Output the [x, y] coordinate of the center of the cell containing the given text.  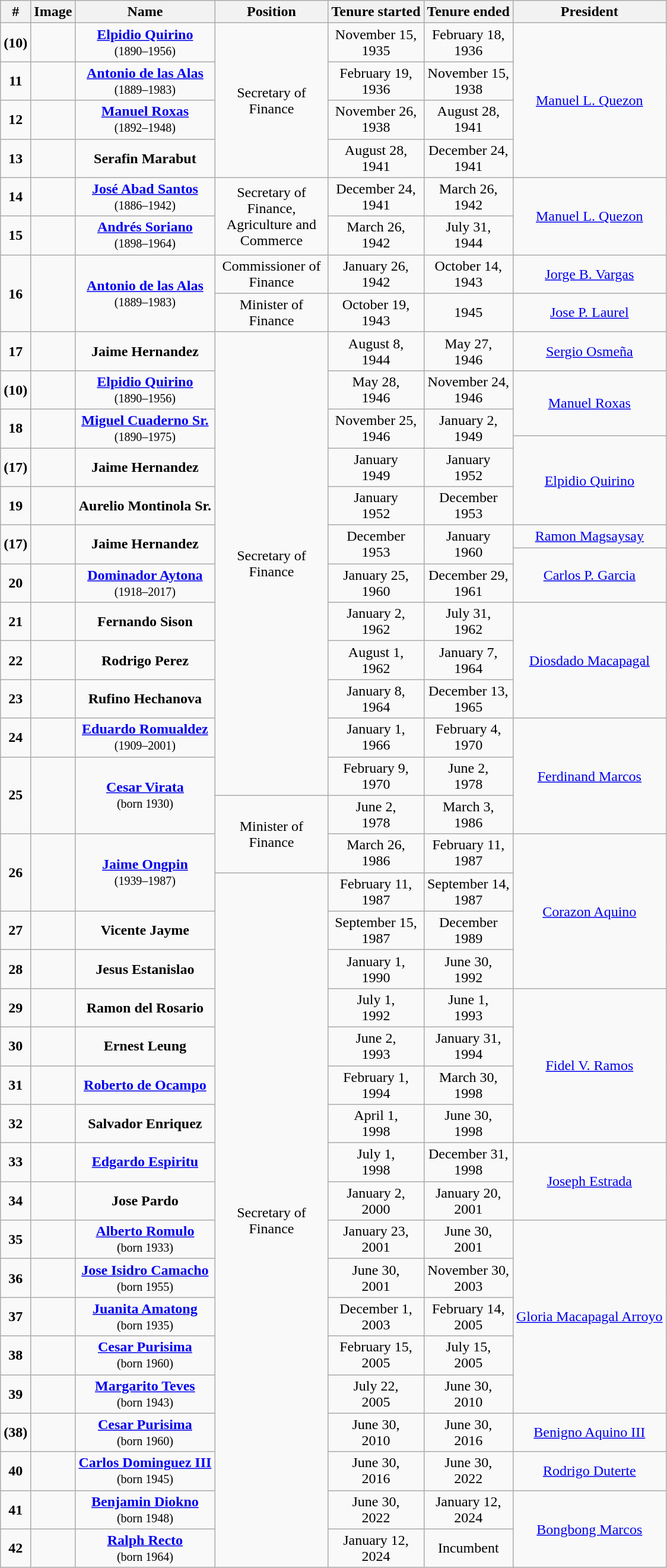
Bongbong Marcos [589, 1529]
February 1,1994 [376, 1085]
Rodrigo Duterte [589, 1471]
Position [272, 12]
13 [15, 158]
Benjamin Diokno(born 1948) [145, 1510]
December 1,2003 [376, 1316]
December1989 [468, 931]
Eduardo Romualdez(1909–2001) [145, 737]
Aurelio Montinola Sr. [145, 506]
12 [15, 120]
Ramon del Rosario [145, 1008]
November 30,2003 [468, 1278]
32 [15, 1124]
Commissioner of Finance [272, 274]
January 2,1962 [376, 622]
December 31,1998 [468, 1162]
January 2,2000 [376, 1201]
March 3,1986 [468, 814]
Alberto Romulo(born 1933) [145, 1239]
Jorge B. Vargas [589, 274]
Edgardo Espiritu [145, 1162]
Diosdado Macapagal [589, 660]
Name [145, 12]
Benigno Aquino III [589, 1433]
26 [15, 872]
October 19,1943 [376, 312]
30 [15, 1046]
27 [15, 931]
Ramon Magsaysay [589, 537]
Juanita Amatong(born 1935) [145, 1316]
Carlos Dominguez III(born 1945) [145, 1471]
Jose Isidro Camacho(born 1955) [145, 1278]
23 [15, 699]
August 8,1944 [376, 351]
June 1,1993 [468, 1008]
January 1,1966 [376, 737]
November 15,1938 [468, 81]
Miguel Cuaderno Sr.(1890–1975) [145, 428]
November 24,1946 [468, 389]
January 7,1964 [468, 660]
35 [15, 1239]
January 23,2001 [376, 1239]
December 13,1965 [468, 699]
38 [15, 1356]
(38) [15, 1433]
Jose Pardo [145, 1201]
20 [15, 583]
33 [15, 1162]
Ferdinand Marcos [589, 776]
28 [15, 969]
July 1,1992 [376, 1008]
July 31,1944 [468, 235]
September 15,1987 [376, 931]
17 [15, 351]
1945 [468, 312]
Manuel Roxas [589, 403]
Dominador Aytona(1918–2017) [145, 583]
Roberto de Ocampo [145, 1085]
July 1,1998 [376, 1162]
16 [15, 293]
Salvador Enriquez [145, 1124]
34 [15, 1201]
January 8,1964 [376, 699]
Manuel Roxas(1892–1948) [145, 120]
Serafin Marabut [145, 158]
February 19,1936 [376, 81]
Secretary of Finance, Agriculture and Commerce [272, 216]
Fernando Sison [145, 622]
Joseph Estrada [589, 1182]
Tenure started [376, 12]
21 [15, 622]
February 14,2005 [468, 1316]
March 26,1986 [376, 853]
May 28,1946 [376, 389]
Jaime Ongpin(1939–1987) [145, 872]
Ernest Leung [145, 1046]
Corazon Aquino [589, 911]
19 [15, 506]
Fidel V. Ramos [589, 1065]
December 29,1961 [468, 583]
June 2,1993 [376, 1046]
# [15, 12]
January 20,2001 [468, 1201]
July 15,2005 [468, 1356]
40 [15, 1471]
June 30,1992 [468, 969]
Tenure ended [468, 12]
Margarito Teves(born 1943) [145, 1394]
September 14,1987 [468, 891]
25 [15, 795]
Andrés Soriano(1898–1964) [145, 235]
January 2,1949 [468, 428]
José Abad Santos(1886–1942) [145, 197]
April 1,1998 [376, 1124]
Jose P. Laurel [589, 312]
Incumbent [468, 1548]
22 [15, 660]
29 [15, 1008]
41 [15, 1510]
January 25,1960 [376, 583]
31 [15, 1085]
18 [15, 428]
37 [15, 1316]
Vicente Jayme [145, 931]
36 [15, 1278]
November 15,1935 [376, 43]
March 30,1998 [468, 1085]
Carlos P. Garcia [589, 575]
May 27,1946 [468, 351]
Elpidio Quirino [589, 480]
January 1,1990 [376, 969]
Ralph Recto(born 1964) [145, 1548]
February 4,1970 [468, 737]
Image [53, 12]
14 [15, 197]
November 26,1938 [376, 120]
11 [15, 81]
Jesus Estanislao [145, 969]
24 [15, 737]
August 1,1962 [376, 660]
February 18,1936 [468, 43]
January1949 [376, 466]
15 [15, 235]
Gloria Macapagal Arroyo [589, 1316]
July 22,2005 [376, 1394]
January1960 [468, 545]
July 31,1962 [468, 622]
42 [15, 1548]
October 14,1943 [468, 274]
Rufino Hechanova [145, 699]
November 25,1946 [376, 428]
June 30,1998 [468, 1124]
February 9,1970 [376, 776]
39 [15, 1394]
Sergio Osmeña [589, 351]
January 31,1994 [468, 1046]
January 26,1942 [376, 274]
Rodrigo Perez [145, 660]
President [589, 12]
February 15,2005 [376, 1356]
Cesar Virata(born 1930) [145, 795]
